Extract the (X, Y) coordinate from the center of the cell holding the provided text.  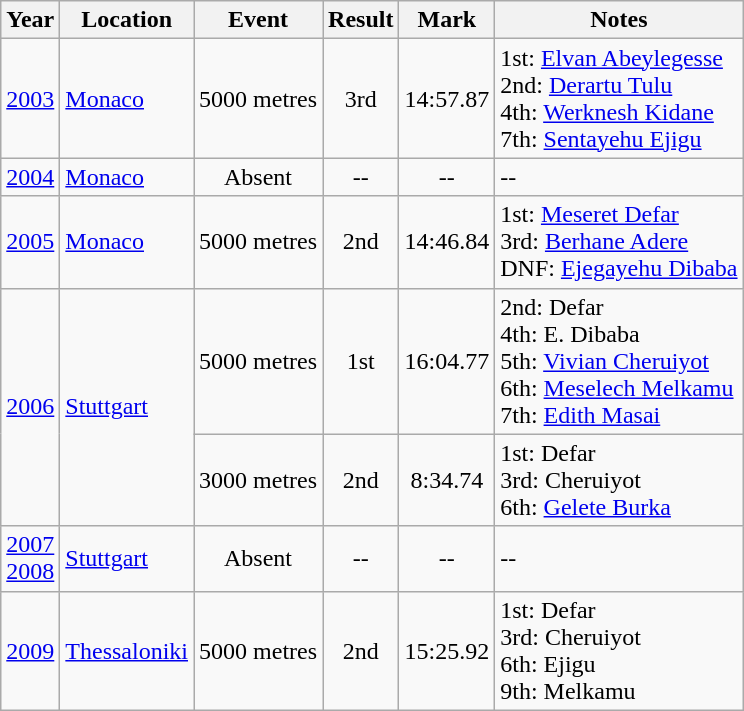
1st: Meseret Defar3rd: Berhane AdereDNF: Ejegayehu Dibaba (619, 242)
8:34.74 (447, 480)
2003 (30, 98)
Mark (447, 20)
2004 (30, 177)
1st (361, 361)
3rd (361, 98)
Notes (619, 20)
2006 (30, 407)
2nd: Defar4th: E. Dibaba5th: Vivian Cheruiyot6th: Meselech Melkamu7th: Edith Masai (619, 361)
2005 (30, 242)
Year (30, 20)
Thessaloniki (127, 650)
14:57.87 (447, 98)
3000 metres (258, 480)
Result (361, 20)
Location (127, 20)
1st: Defar3rd: Cheruiyot6th: Ejigu9th: Melkamu (619, 650)
2009 (30, 650)
15:25.92 (447, 650)
1st: Defar3rd: Cheruiyot6th: Gelete Burka (619, 480)
1st: Elvan Abeylegesse2nd: Derartu Tulu4th: Werknesh Kidane7th: Sentayehu Ejigu (619, 98)
16:04.77 (447, 361)
Event (258, 20)
14:46.84 (447, 242)
20072008 (30, 558)
